For the text-containing cell, return its midpoint in [x, y] coordinate format. 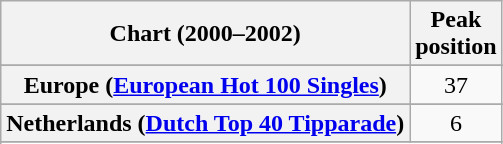
Chart (2000–2002) [206, 34]
Peakposition [456, 34]
Netherlands (Dutch Top 40 Tipparade) [206, 123]
37 [456, 85]
6 [456, 123]
Europe (European Hot 100 Singles) [206, 85]
